Find where the given text appears and provide that cell's center as (X, Y) coordinate. 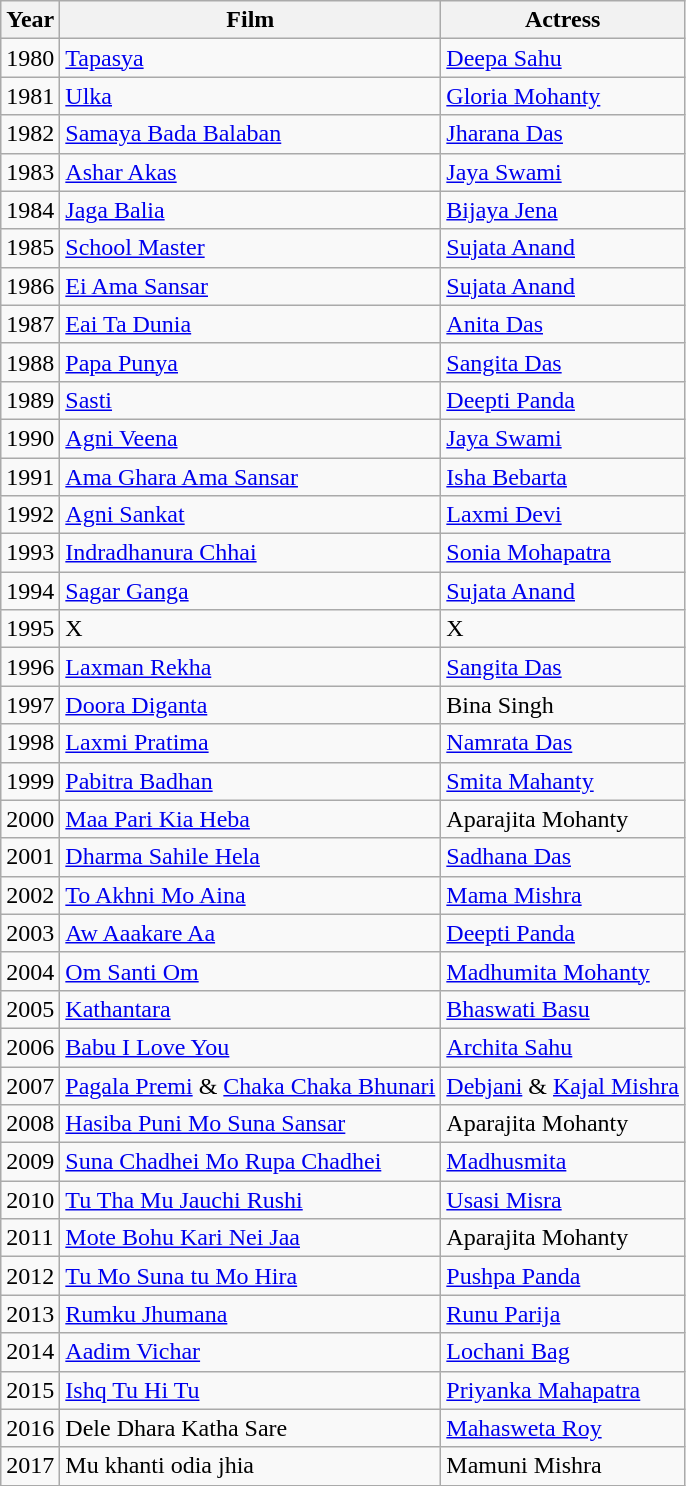
Om Santi Om (250, 971)
Smita Mahanty (563, 781)
Laxmi Devi (563, 515)
Kathantara (250, 1009)
2013 (30, 1314)
Tapasya (250, 58)
2017 (30, 1466)
Film (250, 20)
Ishq Tu Hi Tu (250, 1390)
1990 (30, 438)
1999 (30, 781)
2004 (30, 971)
2005 (30, 1009)
School Master (250, 248)
1987 (30, 324)
Mama Mishra (563, 895)
Isha Bebarta (563, 477)
Sagar Ganga (250, 591)
1994 (30, 591)
2009 (30, 1162)
Deepa Sahu (563, 58)
Bijaya Jena (563, 210)
1986 (30, 286)
Laxman Rekha (250, 667)
1995 (30, 629)
Archita Sahu (563, 1047)
1980 (30, 58)
Ei Ama Sansar (250, 286)
Laxmi Pratima (250, 743)
1997 (30, 705)
2008 (30, 1124)
Anita Das (563, 324)
Sasti (250, 400)
Aw Aaakare Aa (250, 933)
1985 (30, 248)
Runu Parija (563, 1314)
Debjani & Kajal Mishra (563, 1085)
Suna Chadhei Mo Rupa Chadhei (250, 1162)
1996 (30, 667)
Madhusmita (563, 1162)
2000 (30, 819)
Jaga Balia (250, 210)
Ashar Akas (250, 172)
Babu I Love You (250, 1047)
1989 (30, 400)
Rumku Jhumana (250, 1314)
Mamuni Mishra (563, 1466)
Ulka (250, 96)
1983 (30, 172)
Indradhanura Chhai (250, 553)
Bhaswati Basu (563, 1009)
Bina Singh (563, 705)
2010 (30, 1200)
Samaya Bada Balaban (250, 134)
Pushpa Panda (563, 1276)
2006 (30, 1047)
Sadhana Das (563, 857)
Mu khanti odia jhia (250, 1466)
Priyanka Mahapatra (563, 1390)
2003 (30, 933)
2001 (30, 857)
Ama Ghara Ama Sansar (250, 477)
Usasi Misra (563, 1200)
Hasiba Puni Mo Suna Sansar (250, 1124)
1982 (30, 134)
Aadim Vichar (250, 1352)
Dharma Sahile Hela (250, 857)
Agni Veena (250, 438)
1988 (30, 362)
1993 (30, 553)
Namrata Das (563, 743)
Maa Pari Kia Heba (250, 819)
1981 (30, 96)
1984 (30, 210)
2016 (30, 1428)
Lochani Bag (563, 1352)
To Akhni Mo Aina (250, 895)
1992 (30, 515)
Gloria Mohanty (563, 96)
2011 (30, 1238)
Dele Dhara Katha Sare (250, 1428)
Eai Ta Dunia (250, 324)
Papa Punya (250, 362)
Year (30, 20)
Tu Tha Mu Jauchi Rushi (250, 1200)
Actress (563, 20)
2007 (30, 1085)
Madhumita Mohanty (563, 971)
2014 (30, 1352)
Pagala Premi & Chaka Chaka Bhunari (250, 1085)
2015 (30, 1390)
Sonia Mohapatra (563, 553)
Pabitra Badhan (250, 781)
Mahasweta Roy (563, 1428)
2002 (30, 895)
1991 (30, 477)
Mote Bohu Kari Nei Jaa (250, 1238)
Doora Diganta (250, 705)
2012 (30, 1276)
Tu Mo Suna tu Mo Hira (250, 1276)
Agni Sankat (250, 515)
1998 (30, 743)
Jharana Das (563, 134)
